Return the (X, Y) coordinate for the center point of the cell that contains the specified text.  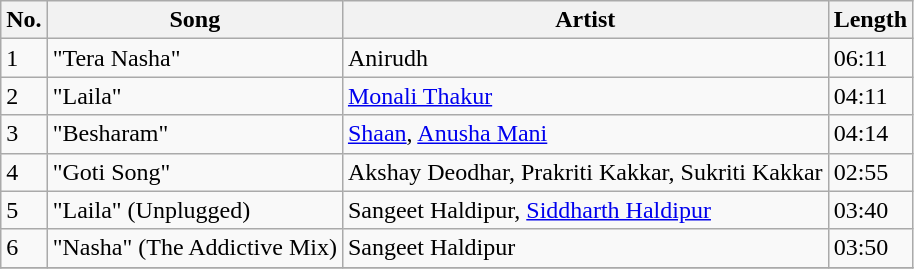
03:50 (870, 248)
Anirudh (585, 58)
Artist (585, 20)
02:55 (870, 172)
Length (870, 20)
Akshay Deodhar, Prakriti Kakkar, Sukriti Kakkar (585, 172)
"Besharam" (194, 134)
No. (24, 20)
"Goti Song" (194, 172)
"Tera Nasha" (194, 58)
5 (24, 210)
Shaan, Anusha Mani (585, 134)
03:40 (870, 210)
"Laila" (Unplugged) (194, 210)
6 (24, 248)
"Laila" (194, 96)
Sangeet Haldipur, Siddharth Haldipur (585, 210)
4 (24, 172)
3 (24, 134)
04:14 (870, 134)
Sangeet Haldipur (585, 248)
1 (24, 58)
04:11 (870, 96)
"Nasha" (The Addictive Mix) (194, 248)
Song (194, 20)
Monali Thakur (585, 96)
06:11 (870, 58)
2 (24, 96)
